Return the (X, Y) coordinate for the center point of the cell that contains the specified text.  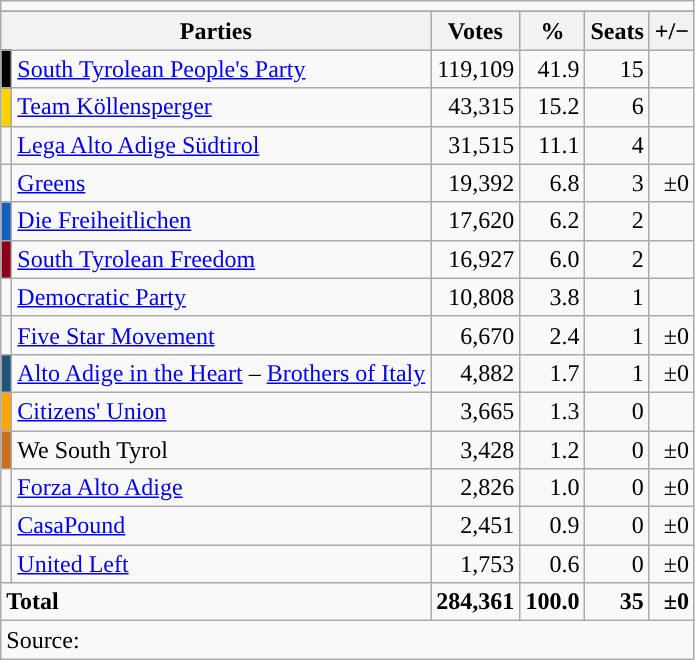
3.8 (552, 297)
6.0 (552, 259)
31,515 (476, 145)
4 (617, 145)
1.2 (552, 449)
South Tyrolean People's Party (222, 69)
3 (617, 183)
43,315 (476, 107)
0.9 (552, 526)
6 (617, 107)
6.2 (552, 221)
+/− (672, 31)
10,808 (476, 297)
3,665 (476, 411)
United Left (222, 564)
Seats (617, 31)
0.6 (552, 564)
CasaPound (222, 526)
2,826 (476, 488)
100.0 (552, 602)
1.0 (552, 488)
1.3 (552, 411)
19,392 (476, 183)
3,428 (476, 449)
2,451 (476, 526)
2.4 (552, 335)
6,670 (476, 335)
Greens (222, 183)
We South Tyrol (222, 449)
41.9 (552, 69)
15 (617, 69)
% (552, 31)
South Tyrolean Freedom (222, 259)
Democratic Party (222, 297)
1,753 (476, 564)
Source: (348, 640)
Five Star Movement (222, 335)
Forza Alto Adige (222, 488)
35 (617, 602)
Die Freiheitlichen (222, 221)
Parties (216, 31)
4,882 (476, 373)
Total (216, 602)
11.1 (552, 145)
15.2 (552, 107)
284,361 (476, 602)
119,109 (476, 69)
Lega Alto Adige Südtirol (222, 145)
6.8 (552, 183)
1.7 (552, 373)
Team Köllensperger (222, 107)
16,927 (476, 259)
17,620 (476, 221)
Citizens' Union (222, 411)
Votes (476, 31)
Alto Adige in the Heart – Brothers of Italy (222, 373)
